Extract the (X, Y) coordinate from the center of the cell holding the provided text.  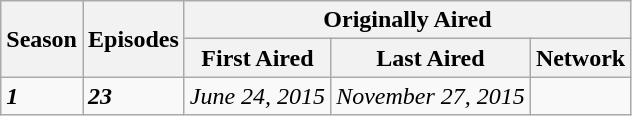
First Aired (257, 58)
Season (42, 39)
June 24, 2015 (257, 96)
23 (133, 96)
Last Aired (431, 58)
Network (580, 58)
Episodes (133, 39)
1 (42, 96)
November 27, 2015 (431, 96)
Originally Aired (407, 20)
